Pinpoint the cell where the given text exists, returning its [x, y] midpoint coordinate. 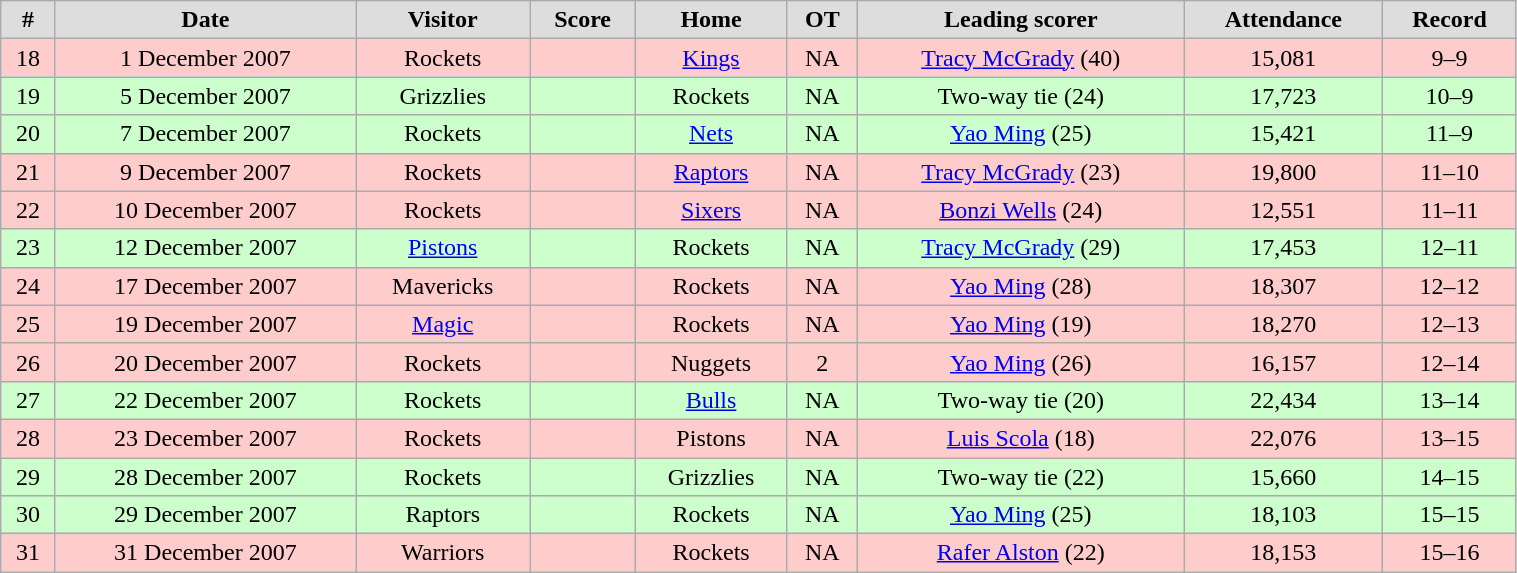
9 December 2007 [205, 172]
25 [28, 324]
1 December 2007 [205, 58]
31 [28, 553]
11–9 [1450, 134]
Mavericks [443, 286]
18 [28, 58]
12–12 [1450, 286]
Warriors [443, 553]
Rafer Alston (22) [1021, 553]
Two-way tie (24) [1021, 96]
17,453 [1284, 248]
13–14 [1450, 400]
Tracy McGrady (29) [1021, 248]
Two-way tie (20) [1021, 400]
Nets [711, 134]
11–10 [1450, 172]
22,434 [1284, 400]
Tracy McGrady (40) [1021, 58]
15,081 [1284, 58]
Home [711, 20]
18,270 [1284, 324]
Date [205, 20]
# [28, 20]
12,551 [1284, 210]
Attendance [1284, 20]
Luis Scola (18) [1021, 438]
Bulls [711, 400]
Yao Ming (28) [1021, 286]
Magic [443, 324]
22,076 [1284, 438]
19,800 [1284, 172]
19 [28, 96]
20 [28, 134]
Yao Ming (19) [1021, 324]
31 December 2007 [205, 553]
12–13 [1450, 324]
29 [28, 477]
Record [1450, 20]
9–9 [1450, 58]
17,723 [1284, 96]
19 December 2007 [205, 324]
23 December 2007 [205, 438]
15,421 [1284, 134]
20 December 2007 [205, 362]
12 December 2007 [205, 248]
11–11 [1450, 210]
10–9 [1450, 96]
Kings [711, 58]
30 [28, 515]
Two-way tie (22) [1021, 477]
26 [28, 362]
18,153 [1284, 553]
5 December 2007 [205, 96]
27 [28, 400]
Tracy McGrady (23) [1021, 172]
22 [28, 210]
28 [28, 438]
15–15 [1450, 515]
Leading scorer [1021, 20]
7 December 2007 [205, 134]
16,157 [1284, 362]
13–15 [1450, 438]
24 [28, 286]
21 [28, 172]
10 December 2007 [205, 210]
OT [822, 20]
Yao Ming (26) [1021, 362]
14–15 [1450, 477]
17 December 2007 [205, 286]
Visitor [443, 20]
28 December 2007 [205, 477]
15–16 [1450, 553]
22 December 2007 [205, 400]
15,660 [1284, 477]
Nuggets [711, 362]
23 [28, 248]
2 [822, 362]
Score [582, 20]
12–14 [1450, 362]
Sixers [711, 210]
Bonzi Wells (24) [1021, 210]
29 December 2007 [205, 515]
18,307 [1284, 286]
12–11 [1450, 248]
18,103 [1284, 515]
